Pinpoint the cell where the given text exists, returning its (X, Y) midpoint coordinate. 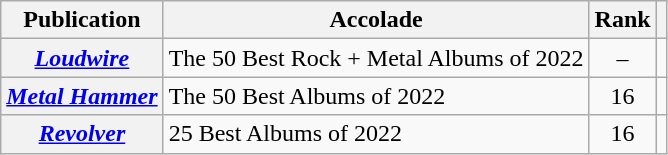
The 50 Best Albums of 2022 (376, 96)
– (622, 58)
Rank (622, 20)
Accolade (376, 20)
Loudwire (82, 58)
Revolver (82, 134)
Publication (82, 20)
The 50 Best Rock + Metal Albums of 2022 (376, 58)
25 Best Albums of 2022 (376, 134)
Metal Hammer (82, 96)
